Locate the cell with the specified text and output its (X, Y) center coordinate. 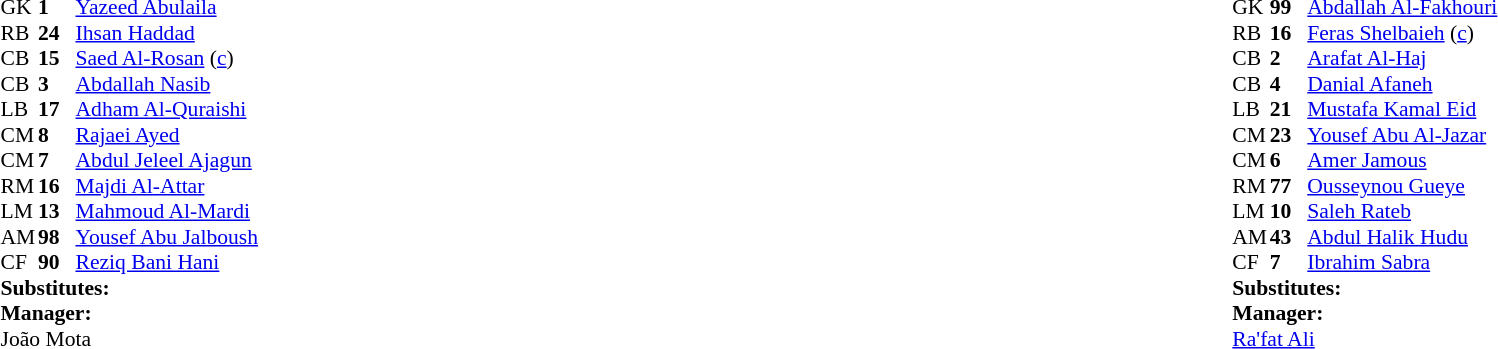
Ibrahim Sabra (1402, 263)
Ousseynou Gueye (1402, 186)
2 (1289, 59)
Ihsan Haddad (168, 33)
24 (57, 33)
Majdi Al-Attar (168, 186)
43 (1289, 237)
Arafat Al-Haj (1402, 59)
77 (1289, 186)
Danial Afaneh (1402, 84)
Mahmoud Al-Mardi (168, 211)
Amer Jamous (1402, 161)
98 (57, 237)
Abdul Jeleel Ajagun (168, 161)
21 (1289, 109)
4 (1289, 84)
6 (1289, 161)
Saleh Rateb (1402, 211)
Mustafa Kamal Eid (1402, 109)
Reziq Bani Hani (168, 263)
Abdallah Nasib (168, 84)
Adham Al-Quraishi (168, 109)
Saed Al-Rosan (c) (168, 59)
23 (1289, 135)
90 (57, 263)
10 (1289, 211)
Yousef Abu Jalboush (168, 237)
8 (57, 135)
Abdul Halik Hudu (1402, 237)
3 (57, 84)
13 (57, 211)
Rajaei Ayed (168, 135)
15 (57, 59)
Feras Shelbaieh (c) (1402, 33)
Yousef Abu Al-Jazar (1402, 135)
17 (57, 109)
